Capture the cell that displays the provided text and extract its [X, Y] central coordinate. 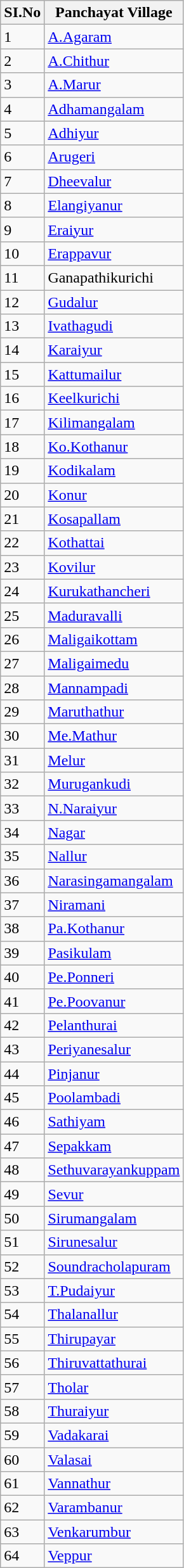
Varambanur [114, 1508]
46 [23, 1122]
55 [23, 1339]
T.Pudaiyur [114, 1291]
Vadakarai [114, 1435]
14 [23, 350]
Pinjanur [114, 1074]
9 [23, 229]
51 [23, 1242]
17 [23, 423]
Thiruvattathurai [114, 1363]
52 [23, 1266]
7 [23, 181]
27 [23, 663]
Keelkurichi [114, 398]
Karaiyur [114, 350]
Melur [114, 760]
Pa.Kothanur [114, 929]
37 [23, 905]
SI.No [23, 13]
Ganapathikurichi [114, 277]
Vannathur [114, 1484]
38 [23, 929]
57 [23, 1387]
34 [23, 832]
26 [23, 639]
Sirunesalur [114, 1242]
62 [23, 1508]
47 [23, 1146]
40 [23, 977]
Ko.Kothanur [114, 447]
24 [23, 591]
61 [23, 1484]
45 [23, 1098]
Pelanthurai [114, 1025]
50 [23, 1218]
Mannampadi [114, 687]
19 [23, 471]
Murugankudi [114, 784]
63 [23, 1532]
Eraiyur [114, 229]
Dheevalur [114, 181]
Erappavur [114, 253]
64 [23, 1556]
3 [23, 85]
Nagar [114, 832]
Gudalur [114, 302]
Pe.Ponneri [114, 977]
33 [23, 808]
44 [23, 1074]
Maligaikottam [114, 639]
Kothattai [114, 543]
23 [23, 567]
Pe.Poovanur [114, 1001]
10 [23, 253]
4 [23, 109]
Kurukathancheri [114, 591]
13 [23, 326]
A.Agaram [114, 37]
Kattumailur [114, 374]
Sethuvarayankuppam [114, 1170]
Valasai [114, 1459]
18 [23, 447]
54 [23, 1315]
Maduravalli [114, 615]
Veppur [114, 1556]
Konur [114, 495]
30 [23, 736]
Thalanallur [114, 1315]
39 [23, 953]
49 [23, 1194]
Maruthathur [114, 712]
Me.Mathur [114, 736]
Arugeri [114, 157]
29 [23, 712]
Panchayat Village [114, 13]
12 [23, 302]
N.Naraiyur [114, 808]
58 [23, 1411]
11 [23, 277]
A.Marur [114, 85]
1 [23, 37]
16 [23, 398]
56 [23, 1363]
2 [23, 61]
53 [23, 1291]
6 [23, 157]
35 [23, 857]
Sevur [114, 1194]
43 [23, 1049]
A.Chithur [114, 61]
Nallur [114, 857]
Thirupayar [114, 1339]
Soundracholapuram [114, 1266]
Maligaimedu [114, 663]
Adhamangalam [114, 109]
Venkarumbur [114, 1532]
Narasingamangalam [114, 881]
31 [23, 760]
32 [23, 784]
Kosapallam [114, 519]
60 [23, 1459]
36 [23, 881]
25 [23, 615]
Ivathagudi [114, 326]
Sirumangalam [114, 1218]
Poolambadi [114, 1098]
22 [23, 543]
28 [23, 687]
Sathiyam [114, 1122]
59 [23, 1435]
Periyanesalur [114, 1049]
5 [23, 133]
15 [23, 374]
42 [23, 1025]
Tholar [114, 1387]
48 [23, 1170]
8 [23, 205]
Kilimangalam [114, 423]
41 [23, 1001]
Kovilur [114, 567]
Thuraiyur [114, 1411]
Elangiyanur [114, 205]
Pasikulam [114, 953]
Sepakkam [114, 1146]
20 [23, 495]
Niramani [114, 905]
Kodikalam [114, 471]
Adhiyur [114, 133]
21 [23, 519]
